Return (x, y) of the center of cell containing provided text 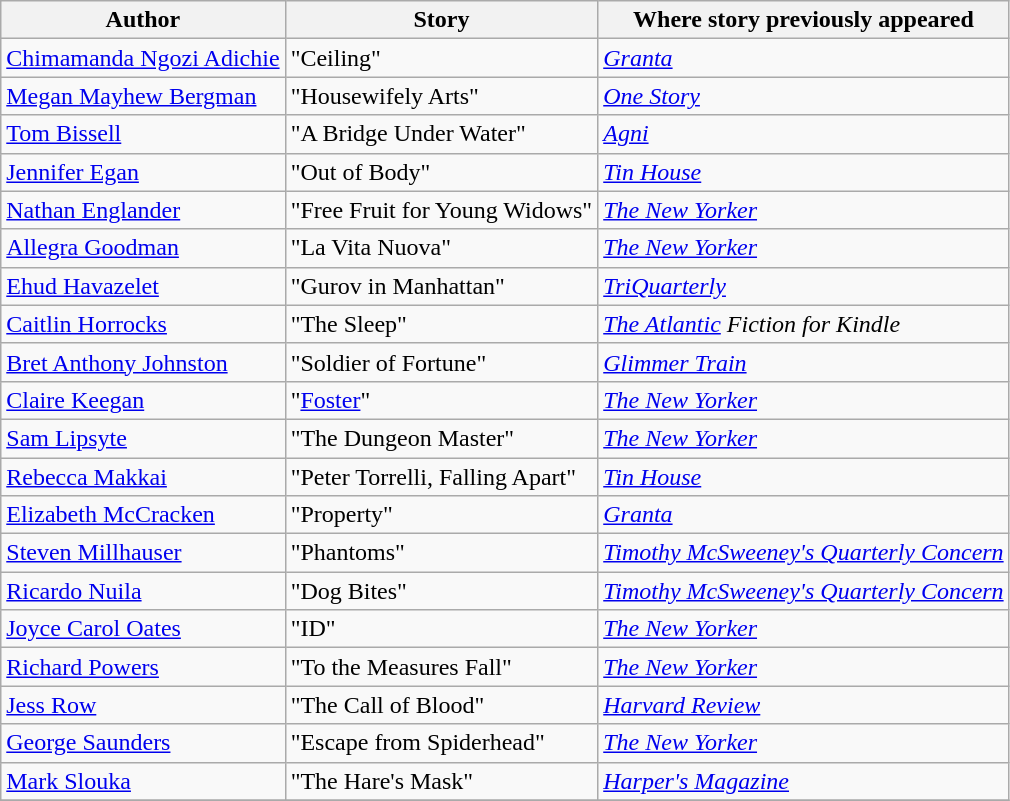
Agni (804, 134)
"Gurov in Manhattan" (442, 286)
Jennifer Egan (143, 172)
"Property" (442, 515)
"To the Measures Fall" (442, 667)
Chimamanda Ngozi Adichie (143, 58)
The Atlantic Fiction for Kindle (804, 324)
"Ceiling" (442, 58)
Jess Row (143, 705)
Ehud Havazelet (143, 286)
"La Vita Nuova" (442, 248)
"A Bridge Under Water" (442, 134)
Ricardo Nuila (143, 591)
"ID" (442, 629)
"Peter Torrelli, Falling Apart" (442, 477)
Rebecca Makkai (143, 477)
One Story (804, 96)
"Soldier of Fortune" (442, 362)
Megan Mayhew Bergman (143, 96)
Caitlin Horrocks (143, 324)
Author (143, 20)
Richard Powers (143, 667)
"Foster" (442, 400)
Allegra Goodman (143, 248)
"Escape from Spiderhead" (442, 743)
"Phantoms" (442, 553)
Tom Bissell (143, 134)
Glimmer Train (804, 362)
"Housewifely Arts" (442, 96)
Joyce Carol Oates (143, 629)
Nathan Englander (143, 210)
"Dog Bites" (442, 591)
Bret Anthony Johnston (143, 362)
Story (442, 20)
"Out of Body" (442, 172)
"The Sleep" (442, 324)
Elizabeth McCracken (143, 515)
Sam Lipsyte (143, 438)
"The Dungeon Master" (442, 438)
"Free Fruit for Young Widows" (442, 210)
TriQuarterly (804, 286)
Steven Millhauser (143, 553)
Harvard Review (804, 705)
Mark Slouka (143, 781)
"The Hare's Mask" (442, 781)
Claire Keegan (143, 400)
"The Call of Blood" (442, 705)
George Saunders (143, 743)
Where story previously appeared (804, 20)
Harper's Magazine (804, 781)
